Detect which cell encompasses the target text, then output its (x, y) center coordinate. 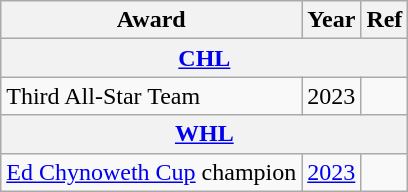
Award (152, 20)
Third All-Star Team (152, 96)
Year (332, 20)
Ed Chynoweth Cup champion (152, 172)
WHL (204, 134)
CHL (204, 58)
Ref (384, 20)
